Locate the cell with the specified text and output its [X, Y] center coordinate. 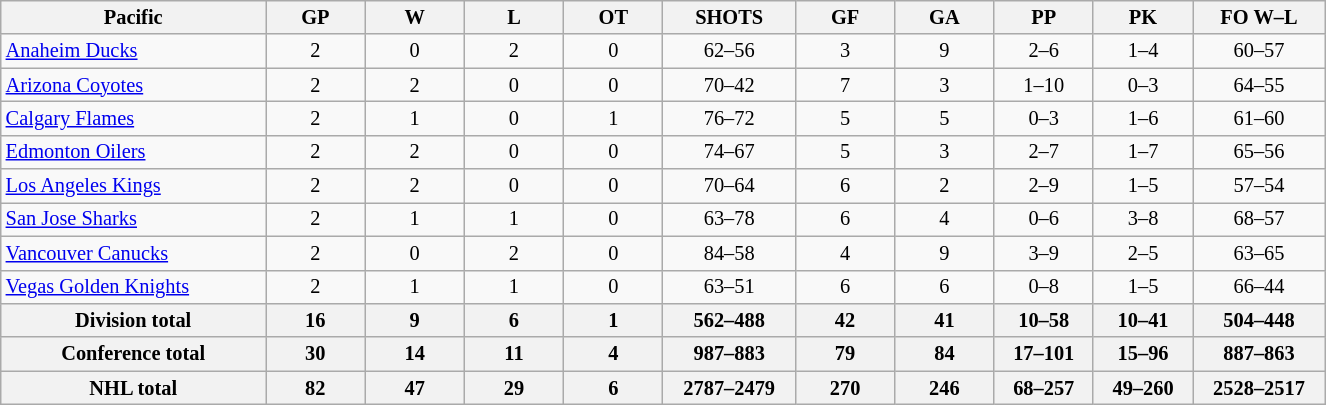
987–883 [729, 354]
41 [944, 320]
74–67 [729, 152]
L [514, 17]
76–72 [729, 118]
SHOTS [729, 17]
Edmonton Oilers [134, 152]
29 [514, 388]
0–8 [1044, 287]
42 [844, 320]
Calgary Flames [134, 118]
60–57 [1260, 51]
Vancouver Canucks [134, 253]
1–10 [1044, 85]
Conference total [134, 354]
70–64 [729, 186]
270 [844, 388]
47 [414, 388]
11 [514, 354]
3–9 [1044, 253]
504–448 [1260, 320]
10–41 [1142, 320]
PP [1044, 17]
57–54 [1260, 186]
84–58 [729, 253]
1–7 [1142, 152]
0–6 [1044, 219]
2–6 [1044, 51]
NHL total [134, 388]
82 [316, 388]
30 [316, 354]
65–56 [1260, 152]
2787–2479 [729, 388]
GP [316, 17]
10–58 [1044, 320]
16 [316, 320]
246 [944, 388]
Pacific [134, 17]
84 [944, 354]
GF [844, 17]
2–7 [1044, 152]
W [414, 17]
2–5 [1142, 253]
79 [844, 354]
2528–2517 [1260, 388]
63–51 [729, 287]
1–6 [1142, 118]
17–101 [1044, 354]
62–56 [729, 51]
Vegas Golden Knights [134, 287]
61–60 [1260, 118]
Anaheim Ducks [134, 51]
15–96 [1142, 354]
66–44 [1260, 287]
64–55 [1260, 85]
68–57 [1260, 219]
70–42 [729, 85]
PK [1142, 17]
San Jose Sharks [134, 219]
7 [844, 85]
Arizona Coyotes [134, 85]
FO W–L [1260, 17]
68–257 [1044, 388]
63–78 [729, 219]
OT [614, 17]
1–4 [1142, 51]
Division total [134, 320]
887–863 [1260, 354]
49–260 [1142, 388]
14 [414, 354]
2–9 [1044, 186]
63–65 [1260, 253]
Los Angeles Kings [134, 186]
3–8 [1142, 219]
562–488 [729, 320]
GA [944, 17]
